Find where the given text appears and provide that cell's center as (x, y) coordinate. 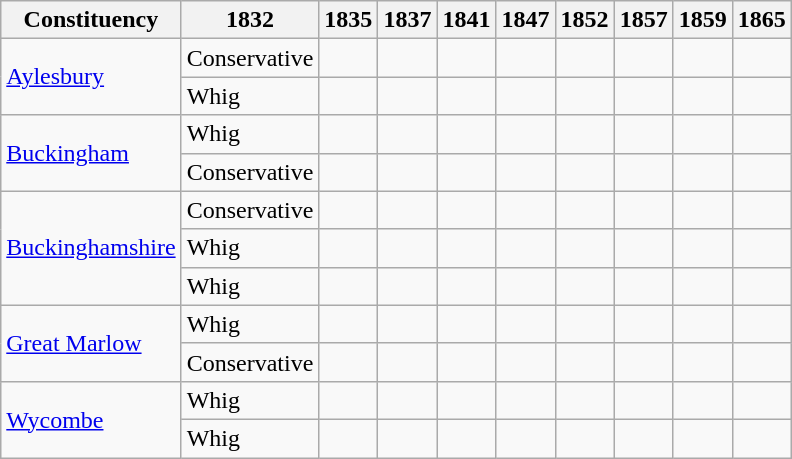
Constituency (91, 20)
1857 (644, 20)
1832 (250, 20)
1859 (702, 20)
1837 (408, 20)
Aylesbury (91, 77)
1865 (762, 20)
1852 (584, 20)
1847 (526, 20)
1841 (466, 20)
Wycombe (91, 419)
Buckingham (91, 153)
Buckinghamshire (91, 248)
1835 (348, 20)
Great Marlow (91, 343)
